Output the [X, Y] coordinate of the center of the cell containing the given text.  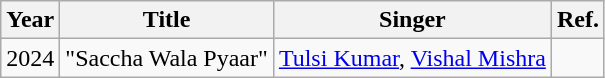
Singer [412, 20]
Tulsi Kumar, Vishal Mishra [412, 58]
Ref. [578, 20]
Year [30, 20]
"Saccha Wala Pyaar" [167, 58]
Title [167, 20]
2024 [30, 58]
